Detect which cell encompasses the target text, then output its [X, Y] center coordinate. 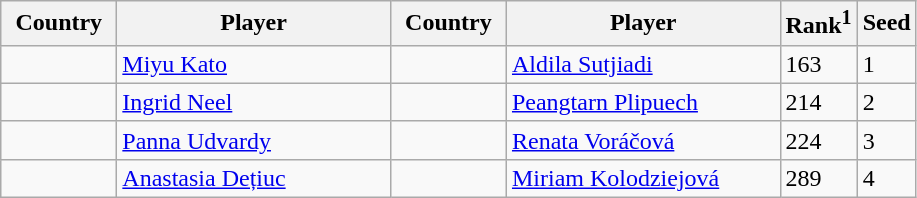
Ingrid Neel [254, 102]
Renata Voráčová [643, 140]
4 [886, 178]
Miriam Kolodziejová [643, 178]
Miyu Kato [254, 64]
Peangtarn Plipuech [643, 102]
214 [818, 102]
Aldila Sutjiadi [643, 64]
1 [886, 64]
224 [818, 140]
3 [886, 140]
Anastasia Dețiuc [254, 178]
Rank1 [818, 24]
163 [818, 64]
Panna Udvardy [254, 140]
Seed [886, 24]
289 [818, 178]
2 [886, 102]
